Locate the cell with the specified text and output its [x, y] center coordinate. 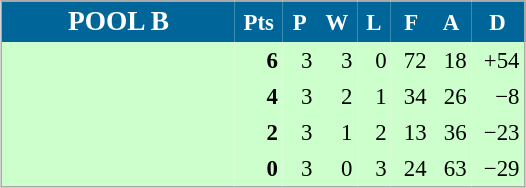
−29 [498, 168]
D [498, 22]
24 [411, 168]
−23 [498, 132]
18 [451, 60]
13 [411, 132]
72 [411, 60]
Pts [259, 22]
F [411, 22]
P [299, 22]
−8 [498, 96]
26 [451, 96]
36 [451, 132]
63 [451, 168]
4 [259, 96]
POOL B [118, 22]
6 [259, 60]
A [451, 22]
+54 [498, 60]
L [374, 22]
34 [411, 96]
W [337, 22]
